For the text-containing cell, return its midpoint in [x, y] coordinate format. 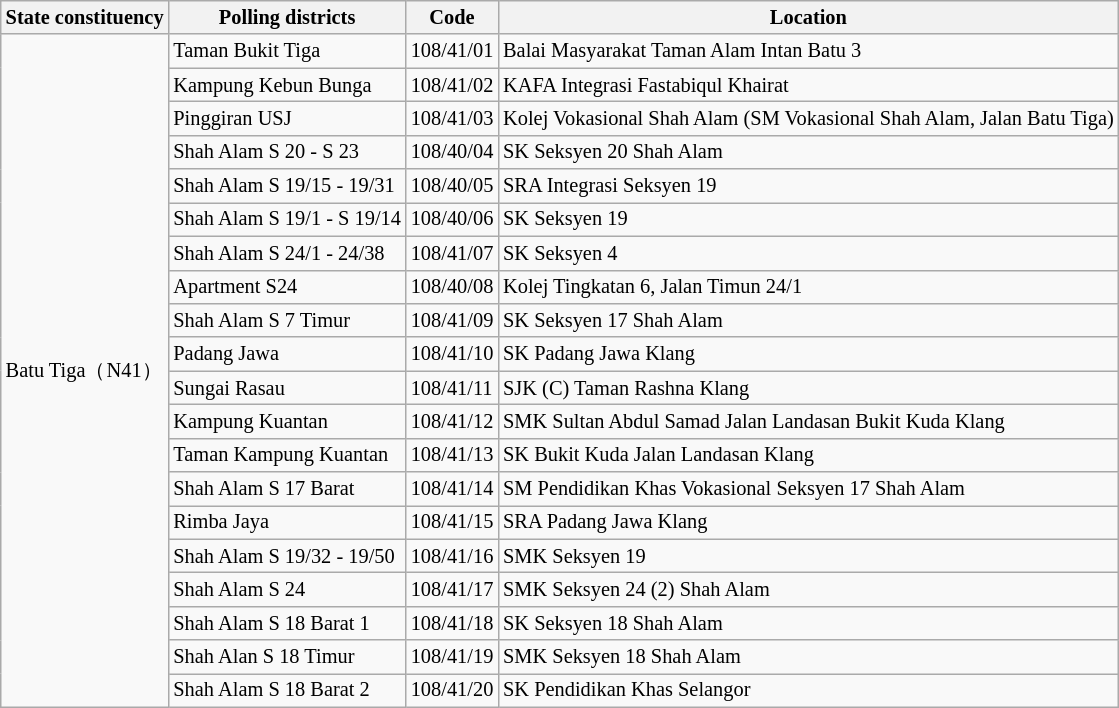
Shah Alam S 18 Barat 2 [286, 690]
SK Seksyen 20 Shah Alam [808, 152]
SJK (C) Taman Rashna Klang [808, 388]
108/41/02 [452, 85]
Rimba Jaya [286, 522]
SK Seksyen 17 Shah Alam [808, 320]
Kolej Tingkatan 6, Jalan Timun 24/1 [808, 287]
State constituency [85, 17]
SK Seksyen 18 Shah Alam [808, 623]
108/41/03 [452, 118]
Shah Alam S 7 Timur [286, 320]
Batu Tiga（N41） [85, 370]
108/41/18 [452, 623]
SMK Seksyen 19 [808, 556]
Polling districts [286, 17]
Apartment S24 [286, 287]
108/40/08 [452, 287]
Shah Alam S 24 [286, 589]
Shah Alan S 18 Timur [286, 657]
SK Padang Jawa Klang [808, 354]
SK Seksyen 4 [808, 253]
KAFA Integrasi Fastabiqul Khairat [808, 85]
108/41/12 [452, 421]
Shah Alam S 19/15 - 19/31 [286, 186]
Shah Alam S 17 Barat [286, 489]
Shah Alam S 24/1 - 24/38 [286, 253]
SK Seksyen 19 [808, 219]
Padang Jawa [286, 354]
SMK Sultan Abdul Samad Jalan Landasan Bukit Kuda Klang [808, 421]
108/41/13 [452, 455]
SK Bukit Kuda Jalan Landasan Klang [808, 455]
Kolej Vokasional Shah Alam (SM Vokasional Shah Alam, Jalan Batu Tiga) [808, 118]
108/41/10 [452, 354]
Kampung Kuantan [286, 421]
Sungai Rasau [286, 388]
108/40/04 [452, 152]
108/41/14 [452, 489]
SMK Seksyen 18 Shah Alam [808, 657]
108/41/17 [452, 589]
Shah Alam S 18 Barat 1 [286, 623]
SRA Padang Jawa Klang [808, 522]
SK Pendidikan Khas Selangor [808, 690]
SMK Seksyen 24 (2) Shah Alam [808, 589]
SRA Integrasi Seksyen 19 [808, 186]
108/41/11 [452, 388]
108/40/05 [452, 186]
Taman Bukit Tiga [286, 51]
SM Pendidikan Khas Vokasional Seksyen 17 Shah Alam [808, 489]
108/41/01 [452, 51]
108/40/06 [452, 219]
Taman Kampung Kuantan [286, 455]
Location [808, 17]
108/41/20 [452, 690]
Shah Alam S 19/32 - 19/50 [286, 556]
Shah Alam S 19/1 - S 19/14 [286, 219]
Kampung Kebun Bunga [286, 85]
108/41/19 [452, 657]
108/41/16 [452, 556]
108/41/09 [452, 320]
Balai Masyarakat Taman Alam Intan Batu 3 [808, 51]
108/41/15 [452, 522]
Shah Alam S 20 - S 23 [286, 152]
Code [452, 17]
Pinggiran USJ [286, 118]
108/41/07 [452, 253]
